Provide the (x, y) coordinate of the cell's center where the given text is located.  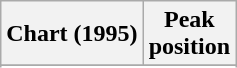
Peakposition (189, 34)
Chart (1995) (72, 34)
